Capture the cell that displays the provided text and extract its [X, Y] central coordinate. 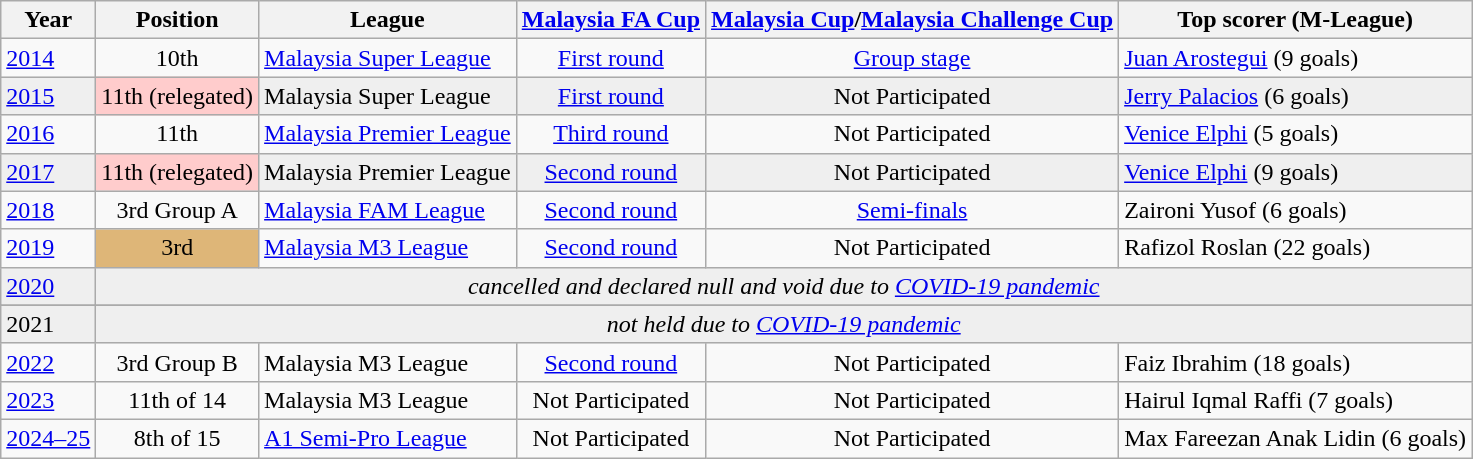
3rd [178, 248]
Year [48, 20]
10th [178, 58]
Jerry Palacios (6 goals) [1296, 96]
Semi-finals [912, 210]
2021 [48, 324]
Malaysia FA Cup [610, 20]
2018 [48, 210]
Venice Elphi (5 goals) [1296, 134]
3rd Group A [178, 210]
2017 [48, 172]
Malaysia Cup/Malaysia Challenge Cup [912, 20]
8th of 15 [178, 438]
Top scorer (M-League) [1296, 20]
2014 [48, 58]
not held due to COVID-19 pandemic [784, 324]
Max Fareezan Anak Lidin (6 goals) [1296, 438]
Position [178, 20]
Third round [610, 134]
Juan Arostegui (9 goals) [1296, 58]
2022 [48, 362]
cancelled and declared null and void due to COVID-19 pandemic [784, 286]
3rd Group B [178, 362]
A1 Semi-Pro League [388, 438]
2016 [48, 134]
Faiz Ibrahim (18 goals) [1296, 362]
2023 [48, 400]
2020 [48, 286]
Venice Elphi (9 goals) [1296, 172]
2015 [48, 96]
11th [178, 134]
11th of 14 [178, 400]
Hairul Iqmal Raffi (7 goals) [1296, 400]
Zaironi Yusof (6 goals) [1296, 210]
2019 [48, 248]
League [388, 20]
2024–25 [48, 438]
Rafizol Roslan (22 goals) [1296, 248]
Group stage [912, 58]
Malaysia FAM League [388, 210]
